Provide the [X, Y] coordinate of the cell's center where the given text is located.  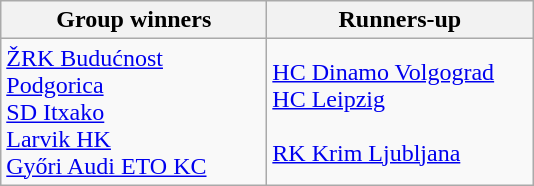
ŽRK Budućnost Podgorica SD Itxako Larvik HK Győri Audi ETO KC [134, 112]
Runners-up [400, 20]
Group winners [134, 20]
HC Dinamo Volgograd HC Leipzig RK Krim Ljubljana [400, 112]
